Output the (x, y) coordinate of the center of the cell containing the given text.  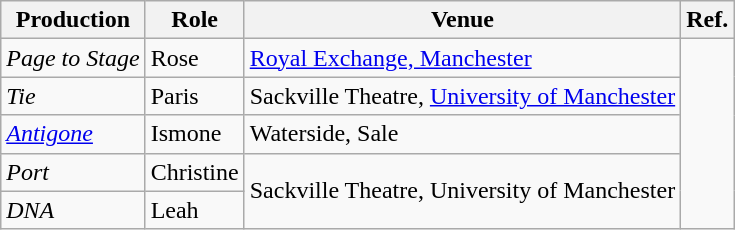
Waterside, Sale (462, 134)
Ref. (708, 20)
Leah (194, 210)
Venue (462, 20)
Christine (194, 172)
Production (73, 20)
Antigone (73, 134)
DNA (73, 210)
Ismone (194, 134)
Role (194, 20)
Rose (194, 58)
Royal Exchange, Manchester (462, 58)
Tie (73, 96)
Paris (194, 96)
Page to Stage (73, 58)
Port (73, 172)
